Detect which cell encompasses the target text, then output its (X, Y) center coordinate. 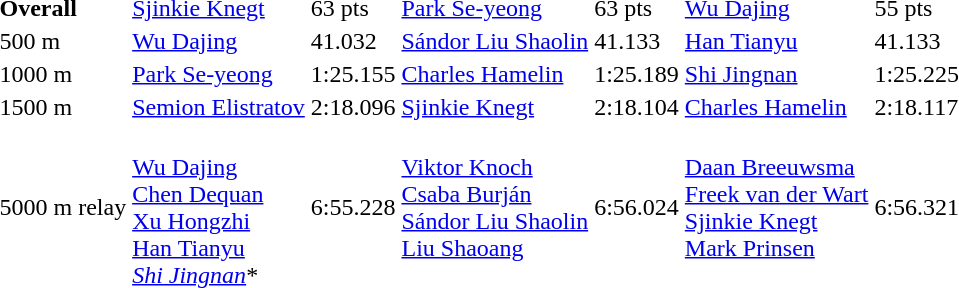
Shi Jingnan (776, 74)
41.032 (353, 41)
Wu Dajing (219, 41)
Han Tianyu (776, 41)
Semion Elistratov (219, 107)
1:25.155 (353, 74)
Sándor Liu Shaolin (495, 41)
1:25.189 (637, 74)
2:18.096 (353, 107)
41.133 (637, 41)
Park Se-yeong (219, 74)
Sjinkie Knegt (495, 107)
2:18.104 (637, 107)
